Extract the [x, y] coordinate from the center of the cell holding the provided text.  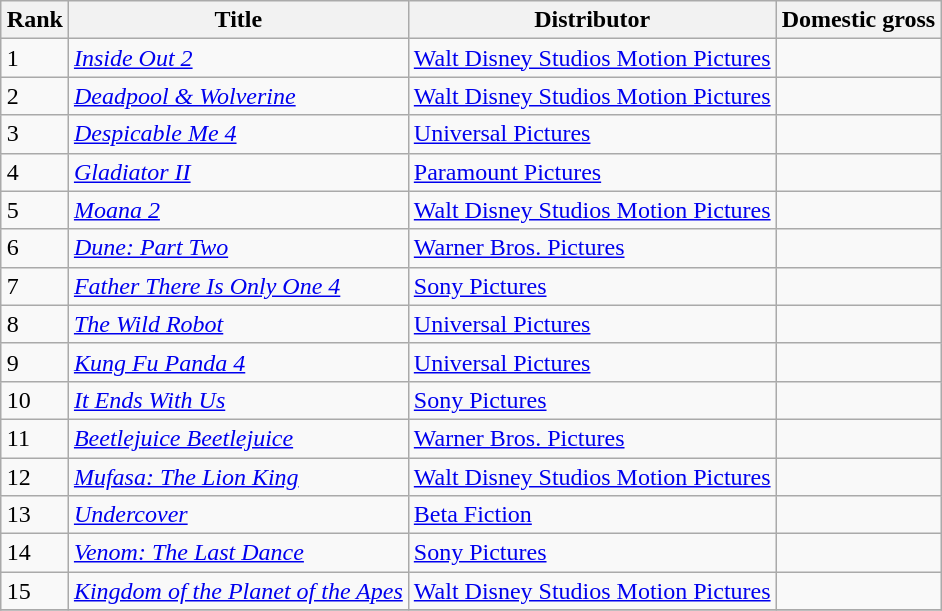
10 [34, 400]
The Wild Robot [238, 324]
Venom: The Last Dance [238, 553]
Mufasa: The Lion King [238, 477]
3 [34, 134]
13 [34, 515]
6 [34, 248]
2 [34, 96]
9 [34, 362]
Kung Fu Panda 4 [238, 362]
Moana 2 [238, 210]
Gladiator II [238, 172]
11 [34, 438]
5 [34, 210]
Rank [34, 20]
1 [34, 58]
4 [34, 172]
8 [34, 324]
Kingdom of the Planet of the Apes [238, 591]
Despicable Me 4 [238, 134]
Dune: Part Two [238, 248]
Beetlejuice Beetlejuice [238, 438]
Inside Out 2 [238, 58]
14 [34, 553]
7 [34, 286]
Deadpool & Wolverine [238, 96]
It Ends With Us [238, 400]
15 [34, 591]
Title [238, 20]
Domestic gross [858, 20]
Undercover [238, 515]
Paramount Pictures [592, 172]
12 [34, 477]
Beta Fiction [592, 515]
Distributor [592, 20]
Father There Is Only One 4 [238, 286]
